Determine the [x, y] coordinate at the center of the cell enclosing the given text.  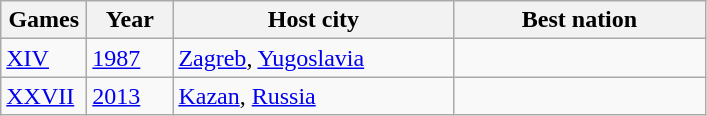
Host city [314, 20]
XIV [44, 58]
1987 [130, 58]
XXVII [44, 96]
2013 [130, 96]
Kazan, Russia [314, 96]
Games [44, 20]
Zagreb, Yugoslavia [314, 58]
Year [130, 20]
Best nation [580, 20]
